Pinpoint the cell where the given text exists, returning its [x, y] midpoint coordinate. 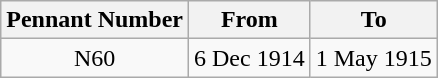
Pennant Number [95, 20]
1 May 1915 [374, 58]
From [249, 20]
To [374, 20]
N60 [95, 58]
6 Dec 1914 [249, 58]
